Scan for the cell matching the given text and deliver its [x, y] coordinate at center. 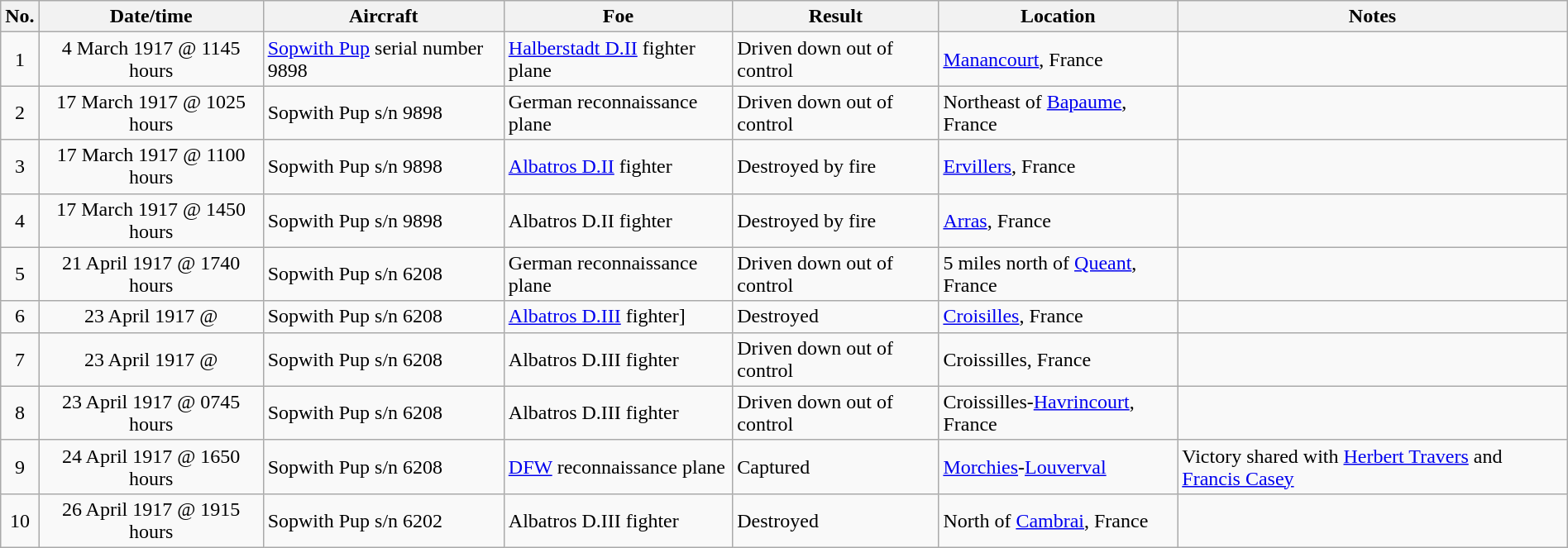
Croissilles-Havrincourt, France [1059, 413]
Croisilles, France [1059, 317]
6 [20, 317]
7 [20, 359]
4 [20, 220]
Captured [835, 466]
Notes [1373, 17]
9 [20, 466]
Manancourt, France [1059, 60]
5 [20, 274]
10 [20, 521]
3 [20, 167]
23 April 1917 @ 0745 hours [151, 413]
Location [1059, 17]
1 [20, 60]
Sopwith Pup s/n 6202 [384, 521]
5 miles north of Queant, France [1059, 274]
8 [20, 413]
Ervillers, France [1059, 167]
Foe [618, 17]
Albatros D.III fighter] [618, 317]
Northeast of Bapaume, France [1059, 112]
Date/time [151, 17]
DFW reconnaissance plane [618, 466]
Sopwith Pup serial number 9898 [384, 60]
26 April 1917 @ 1915 hours [151, 521]
No. [20, 17]
North of Cambrai, France [1059, 521]
24 April 1917 @ 1650 hours [151, 466]
17 March 1917 @ 1100 hours [151, 167]
17 March 1917 @ 1025 hours [151, 112]
Croissilles, France [1059, 359]
Victory shared with Herbert Travers and Francis Casey [1373, 466]
21 April 1917 @ 1740 hours [151, 274]
Halberstadt D.II fighter plane [618, 60]
Result [835, 17]
Arras, France [1059, 220]
Aircraft [384, 17]
Morchies-Louverval [1059, 466]
17 March 1917 @ 1450 hours [151, 220]
2 [20, 112]
4 March 1917 @ 1145 hours [151, 60]
